Identify which cell holds the provided text, then report its [x, y] central coordinate. 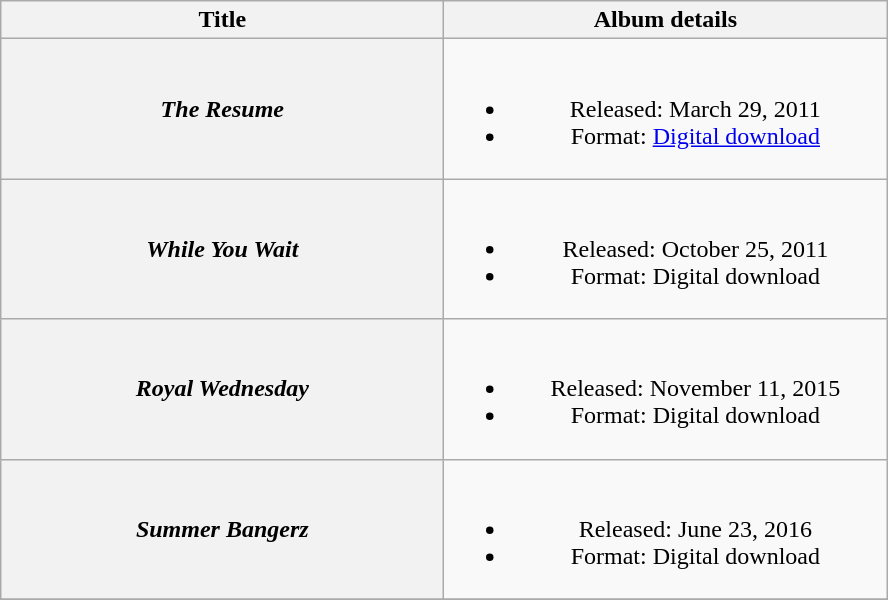
Released: October 25, 2011Format: Digital download [666, 249]
Title [222, 20]
Summer Bangerz [222, 529]
Released: March 29, 2011Format: Digital download [666, 109]
Album details [666, 20]
While You Wait [222, 249]
Released: November 11, 2015Format: Digital download [666, 389]
Released: June 23, 2016Format: Digital download [666, 529]
The Resume [222, 109]
Royal Wednesday [222, 389]
